Provide the (X, Y) coordinate of the cell's center where the given text is located.  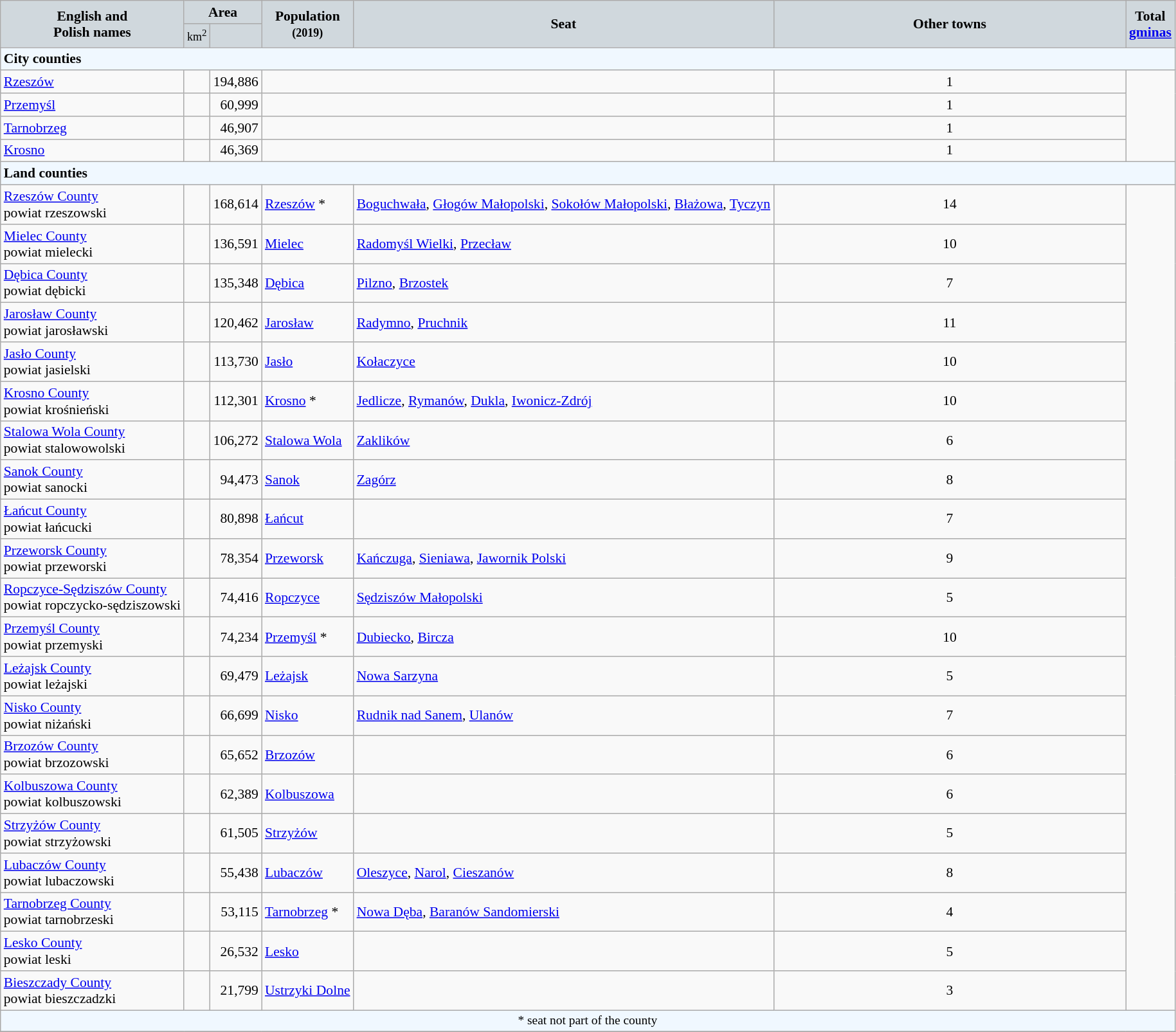
Rzeszów (93, 82)
Krosno (93, 150)
Krosno * (307, 401)
Przeworsk (307, 558)
Oleszyce, Narol, Cieszanów (563, 873)
Bieszczady County powiat bieszczadzki (93, 990)
Lesko (307, 952)
Other towns (950, 24)
Jarosław County powiat jarosławski (93, 323)
Rzeszów County powiat rzeszowski (93, 204)
14 (950, 204)
Leżajsk (307, 676)
Rudnik nad Sanem, Ulanów (563, 715)
112,301 (236, 401)
55,438 (236, 873)
Nisko (307, 715)
9 (950, 558)
Łańcut (307, 520)
Łańcut County powiat łańcucki (93, 520)
Radomyśl Wielki, Przecław (563, 244)
94,473 (236, 480)
Pilzno, Brzostek (563, 283)
Jedlicze, Rymanów, Dukla, Iwonicz-Zdrój (563, 401)
69,479 (236, 676)
Lubaczów County powiat lubaczowski (93, 873)
Tarnobrzeg County powiat tarnobrzeski (93, 912)
Przemyśl * (307, 637)
Brzozów County powiat brzozowski (93, 755)
Dubiecko, Bircza (563, 637)
Brzozów (307, 755)
Stalowa Wola County powiat stalowowolski (93, 440)
Radymno, Pruchnik (563, 323)
74,416 (236, 598)
61,505 (236, 833)
46,369 (236, 150)
Krosno County powiat krośnieński (93, 401)
Zaklików (563, 440)
168,614 (236, 204)
Jarosław (307, 323)
Strzyżów (307, 833)
Dębica County powiat dębicki (93, 283)
Rzeszów * (307, 204)
3 (950, 990)
21,799 (236, 990)
Mielec County powiat mielecki (93, 244)
City counties (588, 59)
Sędziszów Małopolski (563, 598)
Lesko County powiat leski (93, 952)
194,886 (236, 82)
Land counties (588, 174)
60,999 (236, 105)
Leżajsk County powiat leżajski (93, 676)
Strzyżów County powiat strzyżowski (93, 833)
Mielec (307, 244)
26,532 (236, 952)
62,389 (236, 795)
Boguchwała, Głogów Małopolski, Sokołów Małopolski, Błażowa, Tyczyn (563, 204)
106,272 (236, 440)
Dębica (307, 283)
65,652 (236, 755)
135,348 (236, 283)
Population (2019) (307, 24)
Jasło County powiat jasielski (93, 361)
Nisko County powiat niżański (93, 715)
Lubaczów (307, 873)
Ropczyce-Sędziszów County powiat ropczycko-sędziszowski (93, 598)
Nowa Dęba, Baranów Sandomierski (563, 912)
Sanok (307, 480)
120,462 (236, 323)
Ropczyce (307, 598)
Zagórz (563, 480)
Przemyśl County powiat przemyski (93, 637)
66,699 (236, 715)
74,234 (236, 637)
Kańczuga, Sieniawa, Jawornik Polski (563, 558)
53,115 (236, 912)
Sanok County powiat sanocki (93, 480)
English and Polish names (93, 24)
Kołaczyce (563, 361)
80,898 (236, 520)
Area (222, 12)
136,591 (236, 244)
4 (950, 912)
Tarnobrzeg (93, 128)
Nowa Sarzyna (563, 676)
11 (950, 323)
Ustrzyki Dolne (307, 990)
Przeworsk County powiat przeworski (93, 558)
Przemyśl (93, 105)
* seat not part of the county (588, 1021)
Kolbuszowa (307, 795)
46,907 (236, 128)
Jasło (307, 361)
Seat (563, 24)
Kolbuszowa County powiat kolbuszowski (93, 795)
113,730 (236, 361)
km2 (197, 36)
78,354 (236, 558)
Total gminas (1150, 24)
Stalowa Wola (307, 440)
Tarnobrzeg * (307, 912)
